Scan for the cell matching the given text and deliver its [x, y] coordinate at center. 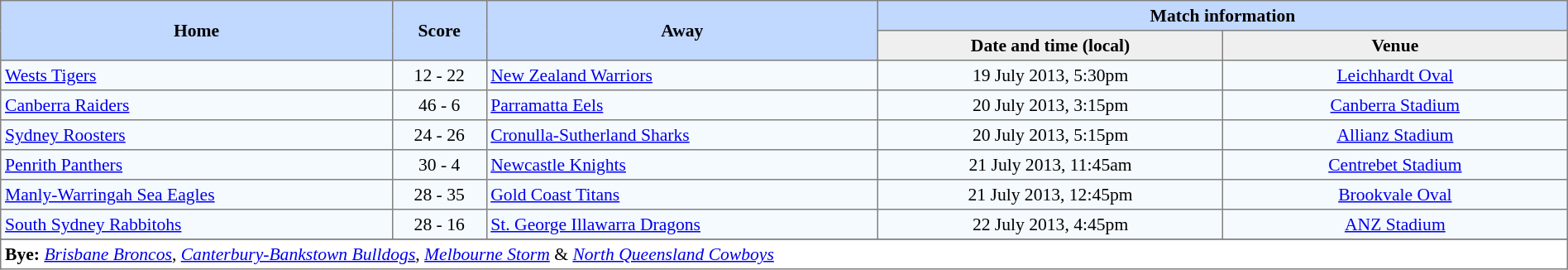
19 July 2013, 5:30pm [1050, 75]
Sydney Roosters [197, 135]
Parramatta Eels [682, 105]
Gold Coast Titans [682, 195]
South Sydney Rabbitohs [197, 224]
Penrith Panthers [197, 165]
24 - 26 [439, 135]
30 - 4 [439, 165]
28 - 16 [439, 224]
21 July 2013, 11:45am [1050, 165]
Home [197, 31]
Bye: Brisbane Broncos, Canterbury-Bankstown Bulldogs, Melbourne Storm & North Queensland Cowboys [784, 254]
Cronulla-Sutherland Sharks [682, 135]
20 July 2013, 3:15pm [1050, 105]
Canberra Raiders [197, 105]
Centrebet Stadium [1394, 165]
21 July 2013, 12:45pm [1050, 195]
Match information [1223, 16]
Allianz Stadium [1394, 135]
Canberra Stadium [1394, 105]
46 - 6 [439, 105]
ANZ Stadium [1394, 224]
Date and time (local) [1050, 46]
28 - 35 [439, 195]
Leichhardt Oval [1394, 75]
Brookvale Oval [1394, 195]
Away [682, 31]
Newcastle Knights [682, 165]
New Zealand Warriors [682, 75]
Score [439, 31]
Venue [1394, 46]
Manly-Warringah Sea Eagles [197, 195]
12 - 22 [439, 75]
St. George Illawarra Dragons [682, 224]
22 July 2013, 4:45pm [1050, 224]
Wests Tigers [197, 75]
20 July 2013, 5:15pm [1050, 135]
